Pinpoint the cell where the given text exists, returning its (x, y) midpoint coordinate. 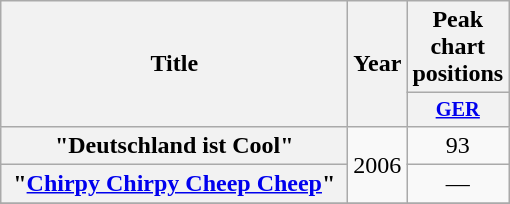
2006 (378, 164)
Peak chart positions (458, 47)
93 (458, 145)
"Chirpy Chirpy Cheep Cheep" (174, 184)
Title (174, 64)
— (458, 184)
Year (378, 64)
GER (458, 110)
"Deutschland ist Cool" (174, 145)
